Find where the given text appears and provide that cell's center as [x, y] coordinate. 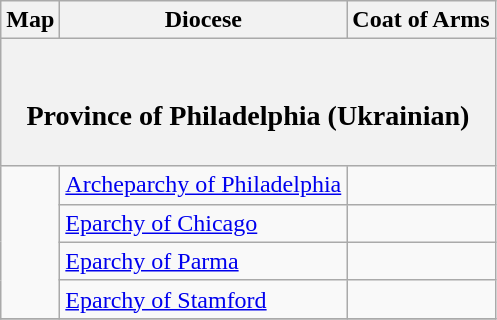
Province of Philadelphia (Ukrainian) [248, 102]
Coat of Arms [421, 20]
Eparchy of Chicago [204, 223]
Archeparchy of Philadelphia [204, 185]
Diocese [204, 20]
Map [30, 20]
Eparchy of Stamford [204, 299]
Eparchy of Parma [204, 261]
